From the cell containing the given text, extract its center point as (X, Y) coordinate. 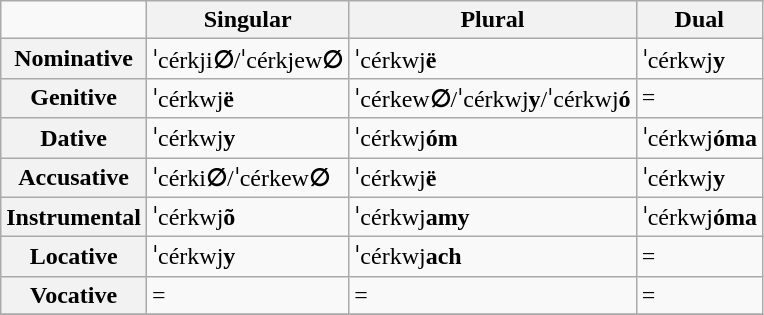
ˈcérki∅/ˈcérkew∅ (247, 178)
Singular (247, 20)
Dative (74, 138)
ˈcérkji∅/ˈcérkjew∅ (247, 59)
Locative (74, 257)
ˈcérkwjamy (492, 217)
Instrumental (74, 217)
Dual (699, 20)
Accusative (74, 178)
Genitive (74, 98)
Plural (492, 20)
ˈcérkwjõ (247, 217)
ˈcérkwjach (492, 257)
Vocative (74, 295)
Nominative (74, 59)
ˈcérkwjóm (492, 138)
ˈcérkew∅/ˈcérkwjy/ˈcérkwjó (492, 98)
